Find where the given text appears and provide that cell's center as [X, Y] coordinate. 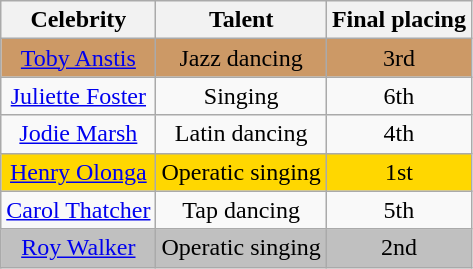
2nd [398, 248]
Jodie Marsh [78, 134]
1st [398, 172]
Latin dancing [241, 134]
Talent [241, 20]
Roy Walker [78, 248]
4th [398, 134]
Singing [241, 96]
Henry Olonga [78, 172]
Carol Thatcher [78, 210]
Tap dancing [241, 210]
5th [398, 210]
Toby Anstis [78, 58]
Jazz dancing [241, 58]
6th [398, 96]
3rd [398, 58]
Final placing [398, 20]
Juliette Foster [78, 96]
Celebrity [78, 20]
